Detect which cell encompasses the target text, then output its (X, Y) center coordinate. 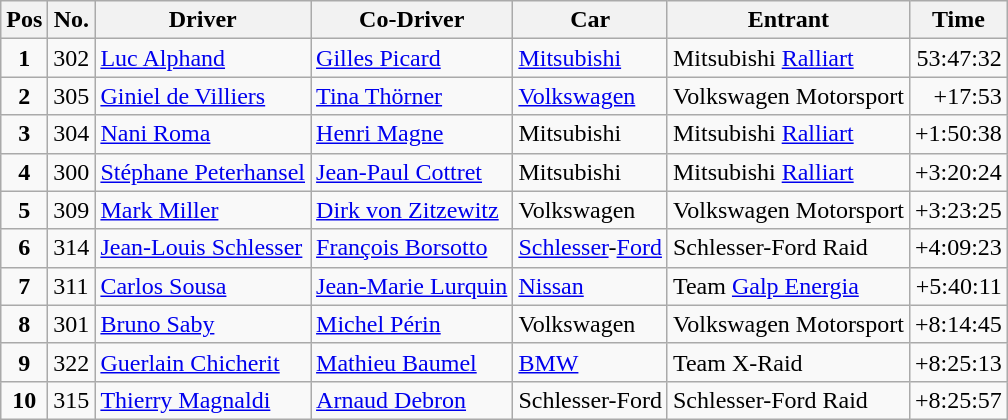
9 (24, 362)
+8:25:57 (958, 400)
3 (24, 134)
Team X-Raid (788, 362)
Jean-Louis Schlesser (203, 248)
+5:40:11 (958, 286)
+4:09:23 (958, 248)
305 (72, 96)
Car (590, 20)
+3:23:25 (958, 210)
2 (24, 96)
BMW (590, 362)
Guerlain Chicherit (203, 362)
Henri Magne (412, 134)
Mark Miller (203, 210)
309 (72, 210)
Stéphane Peterhansel (203, 172)
Nani Roma (203, 134)
+3:20:24 (958, 172)
+8:14:45 (958, 324)
4 (24, 172)
Carlos Sousa (203, 286)
Co-Driver (412, 20)
301 (72, 324)
7 (24, 286)
Mathieu Baumel (412, 362)
Arnaud Debron (412, 400)
Thierry Magnaldi (203, 400)
304 (72, 134)
Luc Alphand (203, 58)
Nissan (590, 286)
Jean-Paul Cottret (412, 172)
314 (72, 248)
Bruno Saby (203, 324)
+17:53 (958, 96)
8 (24, 324)
Time (958, 20)
315 (72, 400)
Jean-Marie Lurquin (412, 286)
Dirk von Zitzewitz (412, 210)
No. (72, 20)
+8:25:13 (958, 362)
311 (72, 286)
François Borsotto (412, 248)
Gilles Picard (412, 58)
Michel Périn (412, 324)
Driver (203, 20)
53:47:32 (958, 58)
6 (24, 248)
300 (72, 172)
Entrant (788, 20)
Giniel de Villiers (203, 96)
5 (24, 210)
10 (24, 400)
+1:50:38 (958, 134)
Team Galp Energia (788, 286)
322 (72, 362)
Tina Thörner (412, 96)
1 (24, 58)
302 (72, 58)
Pos (24, 20)
